Find where the given text appears and provide that cell's center as [X, Y] coordinate. 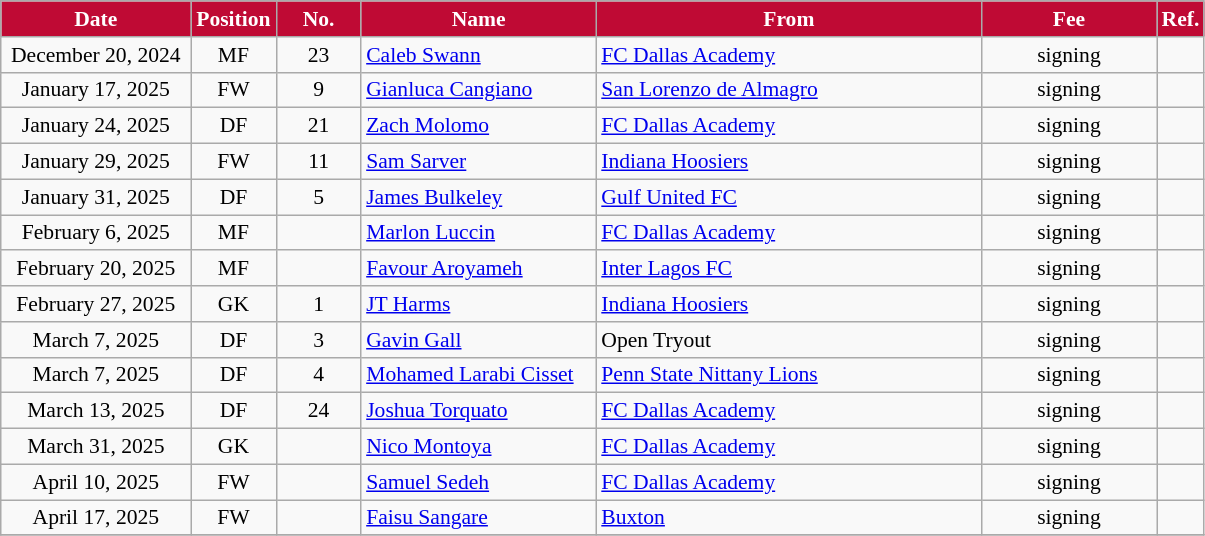
Inter Lagos FC [788, 269]
1 [318, 304]
Zach Molomo [478, 126]
9 [318, 90]
February 27, 2025 [96, 304]
Gulf United FC [788, 197]
3 [318, 340]
24 [318, 411]
Fee [1068, 19]
Caleb Swann [478, 55]
April 17, 2025 [96, 518]
Marlon Luccin [478, 233]
JT Harms [478, 304]
Penn State Nittany Lions [788, 375]
January 24, 2025 [96, 126]
January 17, 2025 [96, 90]
Gavin Gall [478, 340]
Buxton [788, 518]
January 31, 2025 [96, 197]
Gianluca Cangiano [478, 90]
11 [318, 162]
Open Tryout [788, 340]
Nico Montoya [478, 447]
21 [318, 126]
January 29, 2025 [96, 162]
Samuel Sedeh [478, 482]
Position [234, 19]
Date [96, 19]
Favour Aroyameh [478, 269]
James Bulkeley [478, 197]
Joshua Torquato [478, 411]
23 [318, 55]
February 20, 2025 [96, 269]
March 13, 2025 [96, 411]
No. [318, 19]
Ref. [1180, 19]
Faisu Sangare [478, 518]
From [788, 19]
December 20, 2024 [96, 55]
Sam Sarver [478, 162]
April 10, 2025 [96, 482]
March 31, 2025 [96, 447]
5 [318, 197]
February 6, 2025 [96, 233]
4 [318, 375]
San Lorenzo de Almagro [788, 90]
Name [478, 19]
Mohamed Larabi Cisset [478, 375]
